Capture the cell that displays the provided text and extract its [x, y] central coordinate. 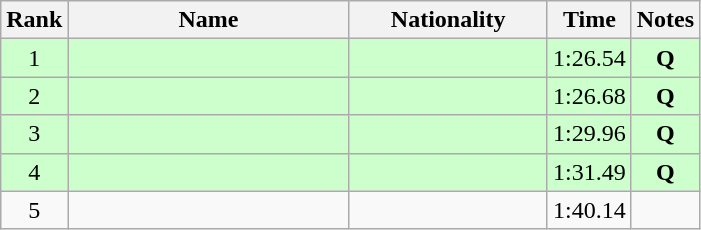
3 [34, 134]
2 [34, 96]
Nationality [448, 20]
Name [208, 20]
Time [589, 20]
1:26.54 [589, 58]
Notes [665, 20]
5 [34, 210]
1:40.14 [589, 210]
1 [34, 58]
4 [34, 172]
Rank [34, 20]
1:26.68 [589, 96]
1:29.96 [589, 134]
1:31.49 [589, 172]
